Identify which cell holds the provided text, then report its [X, Y] central coordinate. 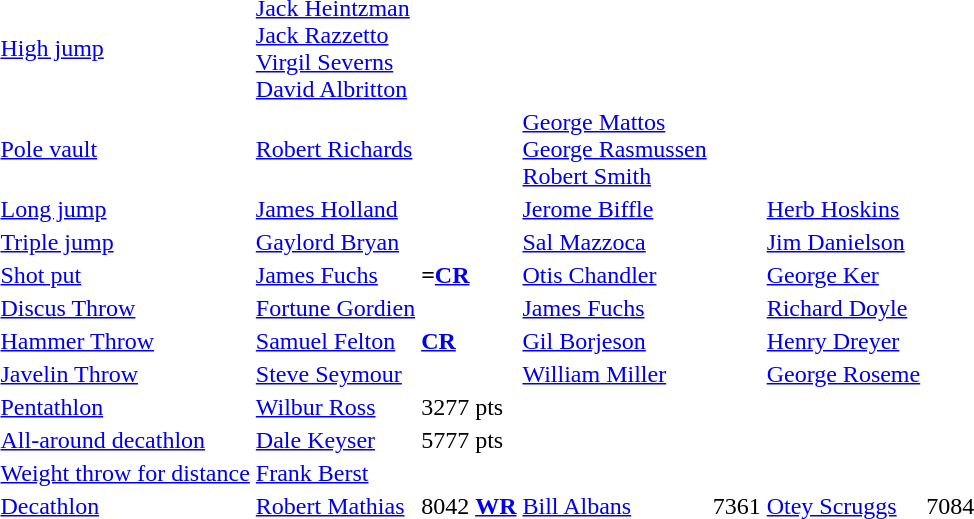
=CR [469, 275]
Gaylord Bryan [335, 242]
Robert Richards [335, 149]
Richard Doyle [844, 308]
CR [469, 341]
Samuel Felton [335, 341]
Frank Berst [335, 473]
Henry Dreyer [844, 341]
Otis Chandler [614, 275]
Sal Mazzoca [614, 242]
Steve Seymour [335, 374]
Wilbur Ross [335, 407]
James Holland [335, 209]
3277 pts [469, 407]
Jerome Biffle [614, 209]
George Ker [844, 275]
Fortune Gordien [335, 308]
Jim Danielson [844, 242]
George Roseme [844, 374]
William Miller [614, 374]
Herb Hoskins [844, 209]
Dale Keyser [335, 440]
George MattosGeorge RasmussenRobert Smith [614, 149]
5777 pts [469, 440]
Gil Borjeson [614, 341]
